For the text-containing cell, return its midpoint in (X, Y) coordinate format. 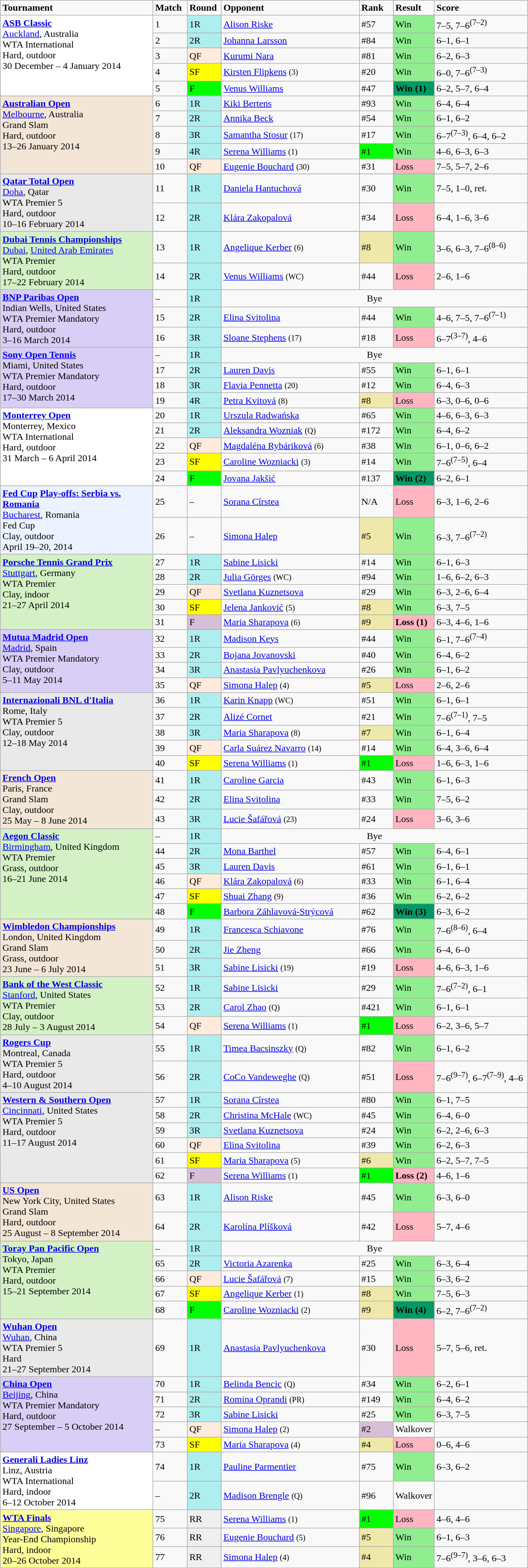
CoCo Vandeweghe (Q) (291, 1077)
2–6, 1–6 (481, 277)
66 (170, 1278)
Toray Pan Pacific Open Tokyo, JapanWTA PremierHard, outdoor15–21 September 2014 (77, 1280)
22 (170, 445)
2 (170, 40)
1–6, 6–3, 1–6 (481, 763)
3–6, 3–6 (481, 818)
7–6(8–6), 6–4 (481, 930)
14 (170, 277)
65 (170, 1263)
#96 (376, 1495)
1–6, 6–2, 6–3 (481, 577)
77 (170, 1557)
7–6(7–1), 7–5 (481, 716)
Daniela Hantuchová (291, 189)
16 (170, 338)
Timea Bacsinszky (Q) (291, 1048)
7–6(9–7), 3–6, 6–3 (481, 1557)
Score (481, 8)
75 (170, 1519)
Carol Zhao (Q) (291, 1007)
Angelique Kerber (1) (291, 1293)
54 (170, 1026)
44 (170, 851)
31 (170, 622)
57 (170, 1100)
Bank of the West Classic Stanford, United StatesWTA PremierClay, outdoor28 July – 3 August 2014 (77, 1006)
34 (170, 670)
Simona Halep (291, 536)
33 (170, 655)
12 (170, 217)
#42 (376, 1227)
6–4, 6–4 (481, 103)
47 (170, 896)
76 (170, 1537)
Francesca Schiavone (291, 930)
#81 (376, 55)
23 (170, 462)
Result (414, 8)
#18 (376, 338)
Karolína Plíšková (291, 1227)
Australian Open Melbourne, AustraliaGrand SlamHard, outdoor13–26 January 2014 (77, 135)
32 (170, 639)
6–7(7–3), 6–4, 6–2 (481, 135)
Karin Knapp (WC) (291, 700)
67 (170, 1293)
71 (170, 1399)
6–3, 2–6, 6–4 (481, 592)
6–1, 0–6, 6–2 (481, 445)
63 (170, 1197)
Rogers Cup Montreal, Canada WTA Premier 5 Hard, outdoor 4–10 August 2014 (77, 1064)
20 (170, 415)
Carla Suárez Navarro (14) (291, 748)
Win (3) (414, 911)
Venus Williams (291, 88)
#2 (376, 1429)
4–6, 6–3, 1–6 (481, 967)
BNP Paribas Open Indian Wells, United StatesWTA Premier MandatoryHard, outdoor3–16 March 2014 (77, 319)
6–2, 6–2 (481, 896)
45 (170, 866)
6 (170, 103)
#54 (376, 118)
Christina McHale (WC) (291, 1115)
6–4, 1–6, 3–6 (481, 217)
7–6(9–7), 6–7(7–9), 4–6 (481, 1077)
4–6, 4–6 (481, 1519)
2–6, 2–6 (481, 685)
15 (170, 317)
#55 (376, 370)
Lucie Šafářová (7) (291, 1278)
50 (170, 949)
6–0, 7–6(7–3) (481, 72)
6–2, 5–7, 7–5 (481, 1160)
46 (170, 881)
Urszula Radwańska (291, 415)
Sabine Lisicki (19) (291, 967)
19 (170, 400)
Win (4) (414, 1310)
Shuai Zhang (9) (291, 896)
#39 (376, 1145)
Bojana Jovanovski (291, 655)
#38 (376, 445)
4 (170, 72)
Aegon Classic Birmingham, United KingdomWTA PremierGrass, outdoor16–21 June 2014 (77, 874)
#40 (376, 655)
Loss (1) (414, 622)
#172 (376, 430)
Aleksandra Wozniak (Q) (291, 430)
59 (170, 1130)
7–5, 6–3 (481, 1293)
#421 (376, 1007)
Petra Kvitová (8) (291, 400)
#43 (376, 780)
Victoria Azarenka (291, 1263)
1 (170, 25)
36 (170, 700)
6–3, 6–4 (481, 1263)
Generali Ladies Linz Linz, AustriaWTA InternationalHard, indoor 6–12 October 2014 (77, 1481)
56 (170, 1077)
6–4, 6–1 (481, 851)
Alizé Cornet (291, 716)
35 (170, 685)
70 (170, 1384)
Madison Keys (291, 639)
60 (170, 1145)
Loss (2) (414, 1175)
49 (170, 930)
Magdaléna Rybáriková (6) (291, 445)
Maria Sharapova (4) (291, 1444)
Jovana Jakšić (291, 478)
Madison Brengle (Q) (291, 1495)
Annika Beck (291, 118)
Venus Williams (WC) (291, 277)
Kurumi Nara (291, 55)
#149 (376, 1399)
37 (170, 716)
Maria Sharapova (6) (291, 622)
42 (170, 799)
0–6, 4–6 (481, 1444)
#12 (376, 385)
Rank (376, 8)
#61 (376, 866)
#76 (376, 930)
Win (2) (414, 478)
11 (170, 189)
52 (170, 988)
#66 (376, 949)
#80 (376, 1100)
#15 (376, 1278)
28 (170, 577)
3–6, 6–3, 7–6(8–6) (481, 247)
7–6(7–5), 6–4 (481, 462)
62 (170, 1175)
#47 (376, 88)
39 (170, 748)
Samantha Stosur (17) (291, 135)
6–1, 7–6(7–4) (481, 639)
Simona Halep (2) (291, 1429)
Belinda Bencic (Q) (291, 1384)
Maria Sharapova (8) (291, 733)
Fed Cup Play-offs: Serbia vs. Romania Bucharest, Romania Fed Cup Clay, outdoor April 19–20, 2014 (77, 520)
3 (170, 55)
Wuhan Open Wuhan, ChinaWTA Premier 5Hard21–27 September 2014 (77, 1348)
7–5, 1–0, ret. (481, 189)
55 (170, 1048)
#84 (376, 40)
43 (170, 818)
Klára Zakopalová (291, 217)
Pauline Parmentier (291, 1467)
74 (170, 1467)
#20 (376, 72)
Kiki Bertens (291, 103)
6–4, 3–6, 6–4 (481, 748)
7–6(7–2), 6–1 (481, 988)
5–7, 5–6, ret. (481, 1348)
Caroline Wozniacki (2) (291, 1310)
Win (1) (414, 88)
Barbora Záhlavová-Strýcová (291, 911)
30 (170, 607)
53 (170, 1007)
Eugenie Bouchard (5) (291, 1537)
9 (170, 151)
4–6, 7–5, 7–6(7–1) (481, 317)
Western & Southern Open Cincinnati, United StatesWTA Premier 5Hard, outdoor11–17 August 2014 (77, 1138)
72 (170, 1414)
#75 (376, 1467)
7–5, 7–6(7–2) (481, 25)
Wimbledon Championships London, United KingdomGrand SlamGrass, outdoor23 June – 6 July 2014 (77, 948)
#31 (376, 166)
Monterrey Open Monterrey, MexicoWTA InternationalHard, outdoor 31 March – 6 April 2014 (77, 447)
#26 (376, 670)
8 (170, 135)
Angelique Kerber (6) (291, 247)
6–3, 7–6(7–2) (481, 536)
#17 (376, 135)
25 (170, 502)
69 (170, 1348)
Johanna Larsson (291, 40)
27 (170, 562)
73 (170, 1444)
Kirsten Flipkens (3) (291, 72)
68 (170, 1310)
41 (170, 780)
21 (170, 430)
#19 (376, 967)
Mona Barthel (291, 851)
6–4, 6–3 (481, 385)
5–7, 4–6 (481, 1227)
Match (170, 8)
64 (170, 1227)
Flavia Pennetta (20) (291, 385)
N/A (376, 502)
58 (170, 1115)
ASB Classic Auckland, AustraliaWTA InternationalHard, outdoor 30 December – 4 January 2014 (77, 55)
Jelena Janković (5) (291, 607)
7 (170, 118)
WTA Finals Singapore, SingaporeYear-End ChampionshipHard, indoor20–26 October 2014 (77, 1539)
Caroline Wozniacki (3) (291, 462)
24 (170, 478)
18 (170, 385)
6–3, 4–6, 1–6 (481, 622)
China OpenBeijing, ChinaWTA Premier MandatoryHard, outdoor27 September – 5 October 2014 (77, 1414)
Julia Görges (WC) (291, 577)
61 (170, 1160)
38 (170, 733)
6–3, 0–6, 0–6 (481, 400)
Caroline Garcia (291, 780)
10 (170, 166)
Mutua Madrid Open Madrid, SpainWTA Premier MandatoryClay, outdoor5–11 May 2014 (77, 662)
#65 (376, 415)
French Open Paris, FranceGrand SlamClay, outdoor25 May – 8 June 2014 (77, 799)
6–3, 6–0 (481, 1197)
#93 (376, 103)
#137 (376, 478)
Maria Sharapova (5) (291, 1160)
6–2, 2–6, 6–3 (481, 1130)
26 (170, 536)
6–3, 1–6, 2–6 (481, 502)
40 (170, 763)
Jie Zheng (291, 949)
48 (170, 911)
Klára Zakopalová (6) (291, 881)
Tournament (77, 8)
6–2, 7–6(7–2) (481, 1310)
Eugenie Bouchard (30) (291, 166)
29 (170, 592)
#94 (376, 577)
Round (204, 8)
Porsche Tennis Grand Prix Stuttgart, GermanyWTA PremierClay, indoor21–27 April 2014 (77, 592)
#6 (376, 1160)
13 (170, 247)
Romina Oprandi (PR) (291, 1399)
7–5, 5–7, 2–6 (481, 166)
#62 (376, 911)
6–7(3–7), 4–6 (481, 338)
US Open New York City, United StatesGrand SlamHard, outdoor25 August – 8 September 2014 (77, 1212)
6–1, 7–5 (481, 1100)
4–6, 1–6 (481, 1175)
Sony Open Tennis Miami, United StatesWTA Premier MandatoryHard, outdoor17–30 March 2014 (77, 378)
Opponent (291, 8)
6–2, 5–7, 6–4 (481, 88)
#36 (376, 896)
Internazionali BNL d'Italia Rome, ItalyWTA Premier 5Clay, outdoor12–18 May 2014 (77, 731)
5 (170, 88)
Lucie Šafářová (23) (291, 818)
Dubai Tennis Championships Dubai, United Arab EmiratesWTA PremierHard, outdoor17–22 February 2014 (77, 261)
#82 (376, 1048)
Sloane Stephens (17) (291, 338)
7–5, 6–2 (481, 799)
Qatar Total Open Doha, QatarWTA Premier 5Hard, outdoor10–16 February 2014 (77, 203)
6–2, 3–6, 5–7 (481, 1026)
51 (170, 967)
#21 (376, 716)
#7 (376, 733)
17 (170, 370)
